Return the [x, y] coordinate for the center point of the cell that contains the specified text.  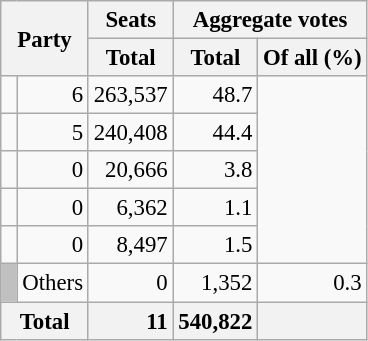
6,362 [130, 208]
1,352 [216, 283]
0.3 [312, 283]
6 [52, 95]
3.8 [216, 170]
Party [45, 38]
1.5 [216, 245]
263,537 [130, 95]
Aggregate votes [270, 20]
240,408 [130, 133]
20,666 [130, 170]
Others [52, 283]
11 [130, 321]
44.4 [216, 133]
Seats [130, 20]
1.1 [216, 208]
Of all (%) [312, 58]
5 [52, 133]
48.7 [216, 95]
540,822 [216, 321]
8,497 [130, 245]
